Capture the cell that displays the provided text and extract its [x, y] central coordinate. 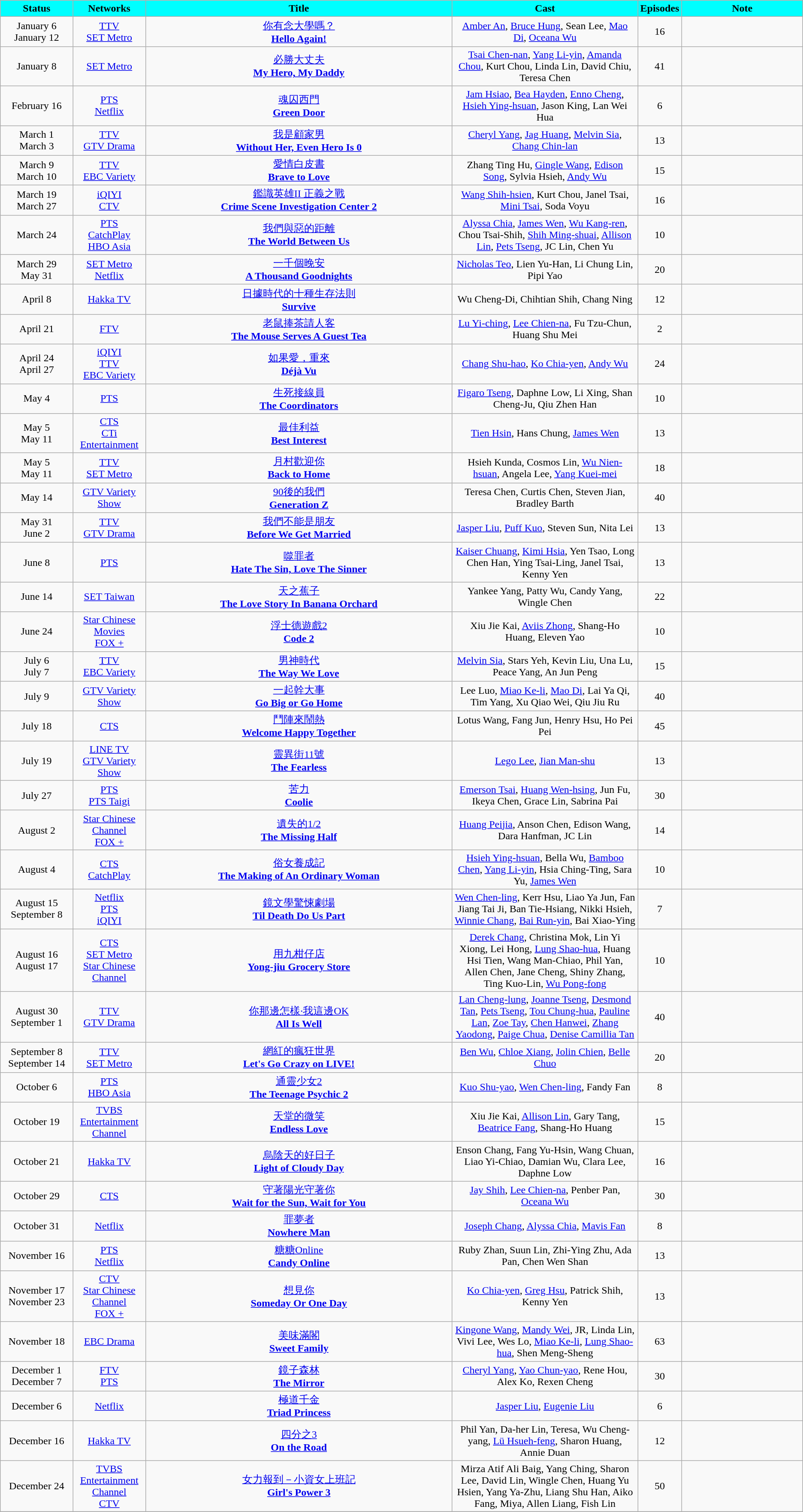
January 8 [37, 66]
Wen Chen-ling, Kerr Hsu, Liao Ya Jun, Fan Jiang Tai Ji, Ban Tie-Hsiang, Nikki Hsieh, Winnie Chang, Bai Run-yin, Bai Xiao-Ying [545, 909]
iQIYITTVEBC Variety [109, 364]
December 6 [37, 1406]
我們與惡的距離The World Between Us [299, 235]
Enson Chang, Fang Yu-Hsin, Wang Chuan, Liao Yi-Chiao, Damian Wu, Clara Lee, Daphne Low [545, 1161]
天之蕉子The Love Story In Banana Orchard [299, 597]
February 16 [37, 106]
俗女養成記The Making of An Ordinary Woman [299, 869]
Chang Shu-hao, Ko Chia-yen, Andy Wu [545, 364]
May 4 [37, 399]
Jay Shih, Lee Chien-na, Penber Pan, Oceana Wu [545, 1196]
January 6January 12 [37, 32]
烏陰天的好日子Light of Cloudy Day [299, 1161]
NetflixPTSiQIYI [109, 909]
Title [299, 9]
Cheryl Yang, Jag Huang, Melvin Sia, Chang Chin-lan [545, 140]
魂囚西門Green Door [299, 106]
Jasper Liu, Eugenie Liu [545, 1406]
October 21 [37, 1161]
CTSCatchPlay [109, 869]
Cast [545, 9]
Joseph Chang, Alyssa Chia, Mavis Fan [545, 1226]
Status [37, 9]
Lego Lee, Jian Man-shu [545, 761]
SET MetroNetflix [109, 269]
August 30September 1 [37, 1017]
October 31 [37, 1226]
愛情白皮書Brave to Love [299, 170]
Wang Shih-hsien, Kurt Chou, Janel Tsai, Mini Tsai, Soda Voyu [545, 200]
CTVStar Chinese ChannelFOX + [109, 1297]
PTSCatchPlayHBO Asia [109, 235]
天堂的微笑Endless Love [299, 1122]
TVBS Entertainment Channel [109, 1122]
July 27 [37, 795]
14 [660, 830]
Figaro Tseng, Daphne Low, Li Xing, Shan Cheng-Ju, Qiu Zhen Han [545, 399]
April 21 [37, 329]
June 14 [37, 597]
如果愛，重來Déjà Vu [299, 364]
TVBS Entertainment ChannelCTV [109, 1486]
LINE TVGTV Variety Show [109, 761]
Melvin Sia, Stars Yeh, Kevin Liu, Una Lu, Peace Yang, An Jun Peng [545, 666]
Star Chinese MoviesFOX + [109, 632]
一千個晚安A Thousand Goodnights [299, 269]
Episodes [660, 9]
Note [742, 9]
Wu Cheng-Di, Chihtian Shih, Chang Ning [545, 299]
Nicholas Teo, Lien Yu-Han, Li Chung Lin, Pipi Yao [545, 269]
罪夢者Nowhere Man [299, 1226]
靈異街11號The Fearless [299, 761]
18 [660, 468]
浮士德遊戲2Code 2 [299, 632]
Xiu Jie Kai, Allison Lin, Gary Tang, Beatrice Fang, Shang-Ho Huang [545, 1122]
Teresa Chen, Curtis Chen, Steven Jian, Bradley Barth [545, 498]
December 16 [37, 1441]
45 [660, 726]
Amber An, Bruce Hung, Sean Lee, Mao Di, Oceana Wu [545, 32]
2 [660, 329]
July 6July 7 [37, 666]
Lotus Wang, Fang Jun, Henry Hsu, Ho Pei Pei [545, 726]
7 [660, 909]
August 16August 17 [37, 960]
美味滿閣Sweet Family [299, 1342]
December 24 [37, 1486]
63 [660, 1342]
鬥陣來鬧熱Welcome Happy Together [299, 726]
March 29May 31 [37, 269]
Star Chinese ChannelFOX + [109, 830]
June 24 [37, 632]
41 [660, 66]
Lu Yi-ching, Lee Chien-na, Fu Tzu-Chun, Huang Shu Mei [545, 329]
想見你Someday Or One Day [299, 1297]
你有念大學嗎？Hello Again! [299, 32]
生死接線員The Coordinators [299, 399]
CTSSET MetroStar Chinese Channel [109, 960]
July 9 [37, 696]
遺失的1/2The Missing Half [299, 830]
鏡文學驚悚劇場Til Death Do Us Part [299, 909]
最佳利益Best Interest [299, 433]
July 18 [37, 726]
October 19 [37, 1122]
Jasper Liu, Puff Kuo, Steven Sun, Nita Lei [545, 528]
August 15September 8 [37, 909]
Kaiser Chuang, Kimi Hsia, Yen Tsao, Long Chen Han, Ying Tsai-Ling, Janel Tsai, Kenny Yen [545, 562]
男神時代The Way We Love [299, 666]
April 24April 27 [37, 364]
Ben Wu, Chloe Xiang, Jolin Chien, Belle Chuo [545, 1058]
Tien Hsin, Hans Chung, James Wen [545, 433]
你那邊怎樣·我這邊OKAll Is Well [299, 1017]
Yankee Yang, Patty Wu, Candy Yang, Wingle Chen [545, 597]
22 [660, 597]
Cheryl Yang, Yao Chun-yao, Rene Hou, Alex Ko, Rexen Cheng [545, 1376]
網紅的瘋狂世界Let's Go Crazy on LIVE! [299, 1058]
SET Metro [109, 66]
Hsieh Ying-hsuan, Bella Wu, Bamboo Chen, Yang Li-yin, Hsia Ching-Ting, Sara Yu, James Wen [545, 869]
我們不能是朋友Before We Get Married [299, 528]
鑑識英雄II 正義之戰Crime Scene Investigation Center 2 [299, 200]
PTSHBO Asia [109, 1087]
日據時代的十種生存法則Survive [299, 299]
Kingone Wang, Mandy Wei, JR, Linda Lin, Vivi Lee, Wes Lo, Miao Ke-li, Lung Shao-hua, Shen Meng-Sheng [545, 1342]
我是顧家男Without Her, Even Hero Is 0 [299, 140]
Jam Hsiao, Bea Hayden, Enno Cheng, Hsieh Ying-hsuan, Jason King, Lan Wei Hua [545, 106]
May 14 [37, 498]
四分之3On the Road [299, 1441]
March 1March 3 [37, 140]
通靈少女2The Teenage Psychic 2 [299, 1087]
女力報到－小資女上班記Girl's Power 3 [299, 1486]
極道千金Triad Princess [299, 1406]
March 9March 10 [37, 170]
用九柑仔店Yong-jiu Grocery Store [299, 960]
Phil Yan, Da-her Lin, Teresa, Wu Cheng-yang, Lü Hsueh-feng, Sharon Huang, Annie Duan [545, 1441]
Emerson Tsai, Huang Wen-hsing, Jun Fu, Ikeya Chen, Grace Lin, Sabrina Pai [545, 795]
Huang Peijia, Anson Chen, Edison Wang, Dara Hanfman, JC Lin [545, 830]
August 2 [37, 830]
April 8 [37, 299]
October 6 [37, 1087]
Tsai Chen-nan, Yang Li-yin, Amanda Chou, Kurt Chou, Linda Lin, David Chiu, Teresa Chen [545, 66]
iQIYICTV [109, 200]
50 [660, 1486]
老鼠捧茶請人客The Mouse Serves A Guest Tea [299, 329]
FTV [109, 329]
September 8September 14 [37, 1058]
March 19March 27 [37, 200]
December 1December 7 [37, 1376]
鏡子森林The Mirror [299, 1376]
噬罪者Hate The Sin, Love The Sinner [299, 562]
March 24 [37, 235]
FTVPTS [109, 1376]
Ruby Zhan, Suun Lin, Zhi-Ying Zhu, Ada Pan, Chen Wen Shan [545, 1256]
守著陽光守著你Wait for the Sun, Wait for You [299, 1196]
90後的我們Generation Z [299, 498]
June 8 [37, 562]
Networks [109, 9]
EBC Drama [109, 1342]
Alyssa Chia, James Wen, Wu Kang-ren, Chou Tsai-Shih, Shih Ming-shuai, Allison Lin, Pets Tseng, JC Lin, Chen Yu [545, 235]
Lee Luo, Miao Ke-li, Mao Di, Lai Ya Qi, Tim Yang, Xu Qiao Wei, Qiu Jiu Ru [545, 696]
PTSPTS Taigi [109, 795]
一起幹大事Go Big or Go Home [299, 696]
CTSCTi Entertainment [109, 433]
Hsieh Kunda, Cosmos Lin, Wu Nien-hsuan, Angela Lee, Yang Kuei-mei [545, 468]
July 19 [37, 761]
必勝大丈夫My Hero, My Daddy [299, 66]
Ko Chia-yen, Greg Hsu, Patrick Shih, Kenny Yen [545, 1297]
24 [660, 364]
October 29 [37, 1196]
August 4 [37, 869]
Xiu Jie Kai, Aviis Zhong, Shang-Ho Huang, Eleven Yao [545, 632]
November 18 [37, 1342]
苦力Coolie [299, 795]
November 16 [37, 1256]
SET Taiwan [109, 597]
Kuo Shu-yao, Wen Chen-ling, Fandy Fan [545, 1087]
糖糖OnlineCandy Online [299, 1256]
Zhang Ting Hu, Gingle Wang, Edison Song, Sylvia Hsieh, Andy Wu [545, 170]
月村歡迎你Back to Home [299, 468]
May 31June 2 [37, 528]
November 17November 23 [37, 1297]
